Search for the cell housing the specified text and yield its (X, Y) center coordinate. 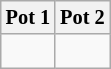
Pot 2 (82, 17)
Pot 1 (28, 17)
